Scan for the cell matching the given text and deliver its [X, Y] coordinate at center. 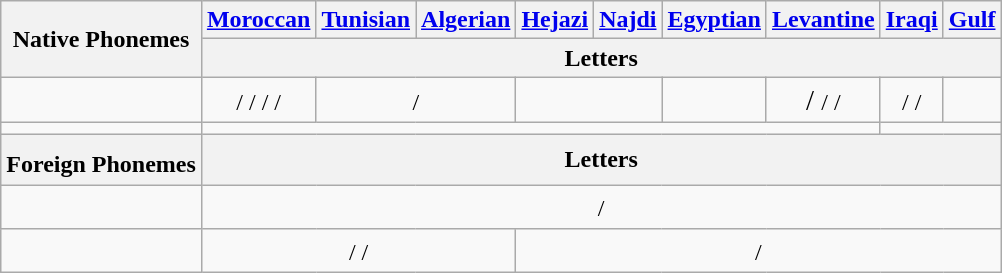
Tunisian [366, 20]
Najdi [628, 20]
Levantine [823, 20]
Iraqi [912, 20]
Foreign Phonemes [102, 160]
Hejazi [555, 20]
Algerian [466, 20]
Moroccan [258, 20]
Egyptian [714, 20]
Gulf [972, 20]
/ / / [823, 100]
Native Phonemes [102, 39]
/ / / / [258, 100]
